Provide the [x, y] coordinate of the cell's center where the given text is located.  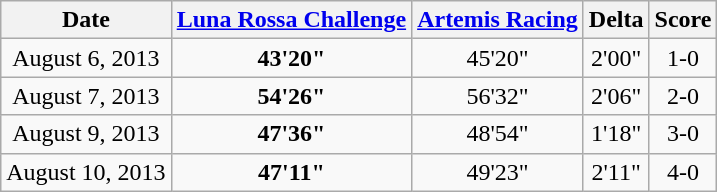
1-0 [683, 58]
54'26" [291, 96]
Delta [616, 20]
2'06" [616, 96]
47'36" [291, 134]
4-0 [683, 172]
2-0 [683, 96]
2'00" [616, 58]
56'32" [498, 96]
43'20" [291, 58]
1'18" [616, 134]
3-0 [683, 134]
August 6, 2013 [86, 58]
49'23" [498, 172]
Date [86, 20]
Luna Rossa Challenge [291, 20]
Artemis Racing [498, 20]
45'20" [498, 58]
Score [683, 20]
2'11" [616, 172]
48'54" [498, 134]
August 7, 2013 [86, 96]
47'11" [291, 172]
August 9, 2013 [86, 134]
August 10, 2013 [86, 172]
